Provide the [x, y] coordinate of the cell's center where the given text is located.  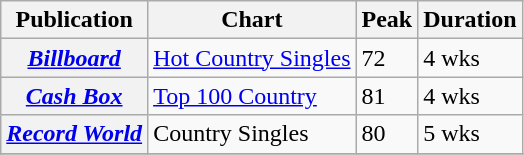
Billboard [74, 58]
80 [387, 134]
Cash Box [74, 96]
5 wks [470, 134]
72 [387, 58]
Publication [74, 20]
Duration [470, 20]
Top 100 Country [252, 96]
Peak [387, 20]
Hot Country Singles [252, 58]
Country Singles [252, 134]
81 [387, 96]
Record World [74, 134]
Chart [252, 20]
